For the text-containing cell, return its midpoint in [X, Y] coordinate format. 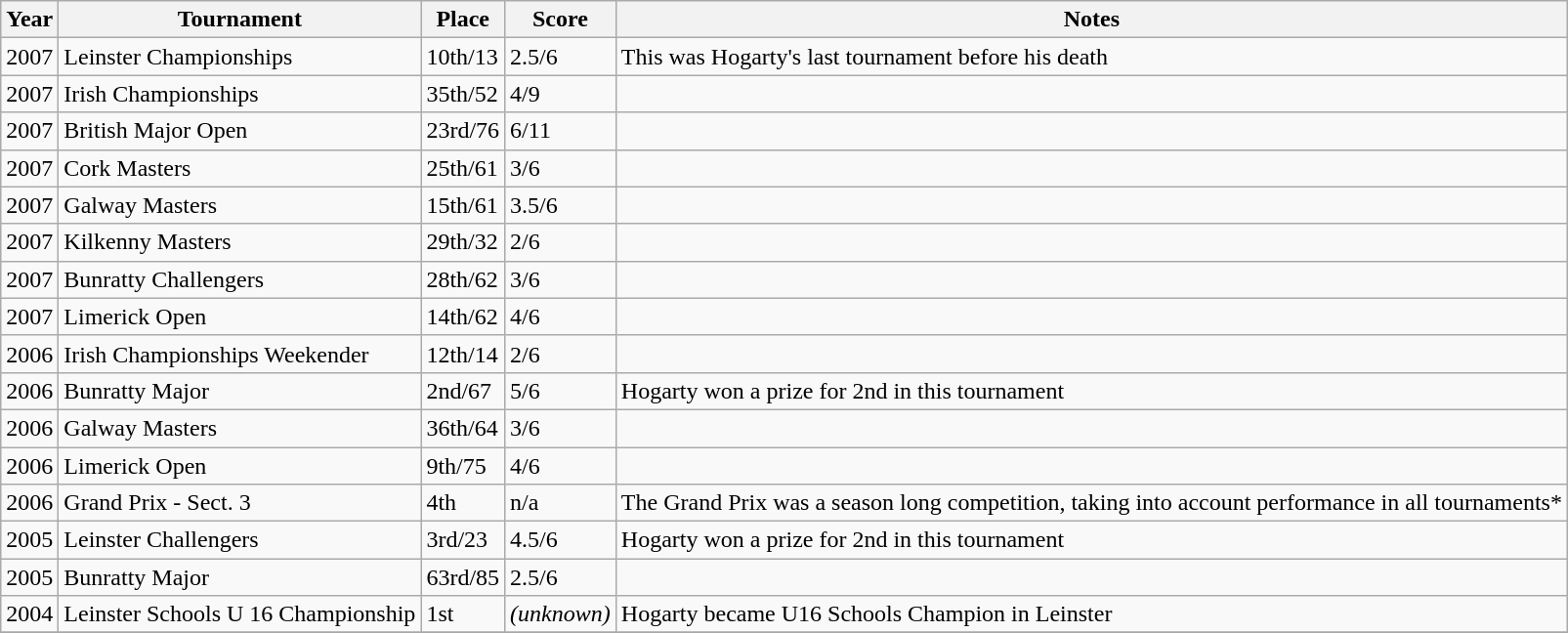
4th [463, 503]
Grand Prix - Sect. 3 [240, 503]
Cork Masters [240, 168]
n/a [561, 503]
Notes [1091, 20]
Leinster Challengers [240, 540]
Irish Championships [240, 94]
Irish Championships Weekender [240, 354]
The Grand Prix was a season long competition, taking into account performance in all tournaments* [1091, 503]
This was Hogarty's last tournament before his death [1091, 57]
9th/75 [463, 466]
Leinster Championships [240, 57]
63rd/85 [463, 577]
36th/64 [463, 428]
Score [561, 20]
5/6 [561, 391]
2004 [29, 614]
35th/52 [463, 94]
Year [29, 20]
29th/32 [463, 242]
15th/61 [463, 205]
3.5/6 [561, 205]
Place [463, 20]
1st [463, 614]
3rd/23 [463, 540]
6/11 [561, 131]
23rd/76 [463, 131]
10th/13 [463, 57]
Leinster Schools U 16 Championship [240, 614]
25th/61 [463, 168]
Hogarty became U16 Schools Champion in Leinster [1091, 614]
28th/62 [463, 279]
14th/62 [463, 316]
Kilkenny Masters [240, 242]
Tournament [240, 20]
British Major Open [240, 131]
12th/14 [463, 354]
(unknown) [561, 614]
Bunratty Challengers [240, 279]
2nd/67 [463, 391]
4/9 [561, 94]
4.5/6 [561, 540]
